Scan for the cell matching the given text and deliver its [X, Y] coordinate at center. 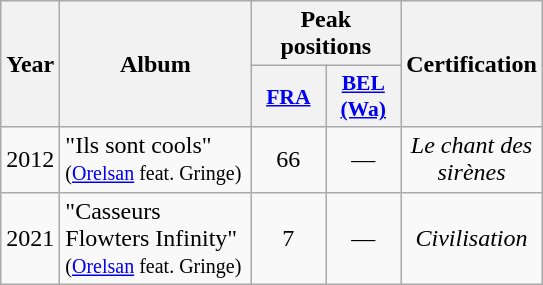
Civilisation [472, 238]
"Casseurs Flowters Infinity" (Orelsan feat. Gringe) [156, 238]
2012 [30, 160]
66 [288, 160]
Year [30, 64]
Peak positions [326, 34]
Le chant des sirènes [472, 160]
"Ils sont cools" (Orelsan feat. Gringe) [156, 160]
BEL (Wa) [364, 96]
Album [156, 64]
7 [288, 238]
FRA [288, 96]
2021 [30, 238]
Certification [472, 64]
